Detect which cell encompasses the target text, then output its (X, Y) center coordinate. 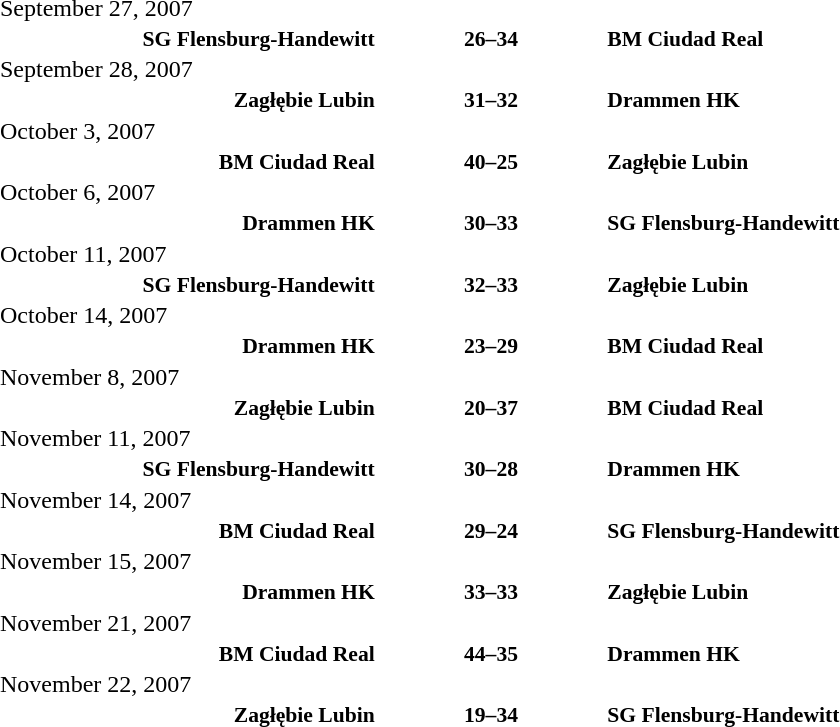
20–37 (492, 408)
26–34 (492, 38)
44–35 (492, 654)
40–25 (492, 162)
33–33 (492, 592)
30–33 (492, 223)
29–24 (492, 530)
31–32 (492, 100)
23–29 (492, 346)
30–28 (492, 469)
32–33 (492, 284)
